Return the [X, Y] coordinate for the center point of the cell that contains the specified text.  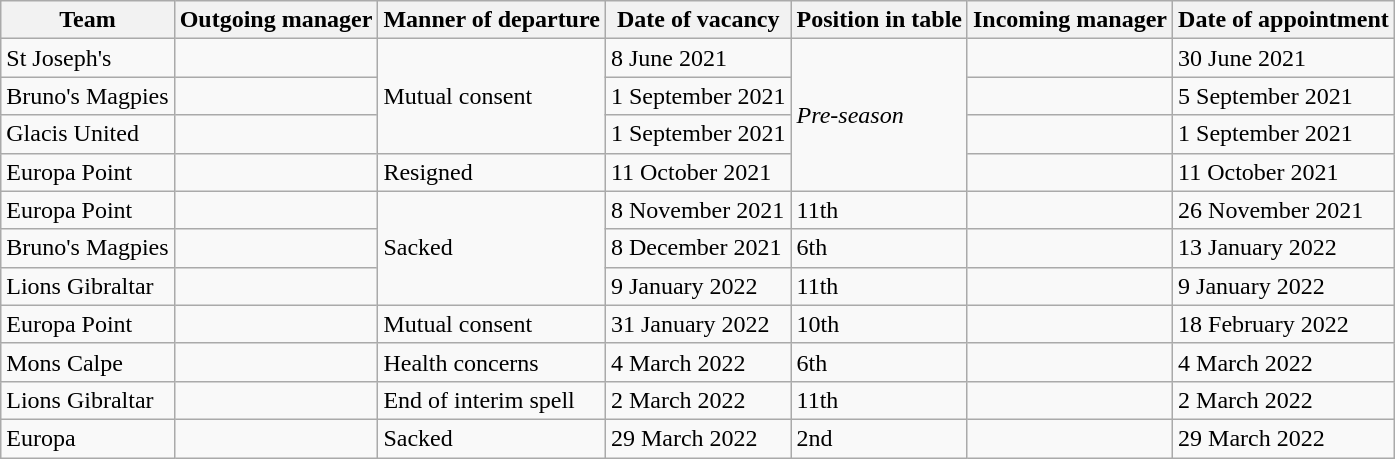
8 November 2021 [698, 210]
8 June 2021 [698, 58]
Europa [88, 438]
Date of appointment [1284, 20]
Mons Calpe [88, 362]
31 January 2022 [698, 324]
10th [879, 324]
Health concerns [492, 362]
Date of vacancy [698, 20]
Incoming manager [1070, 20]
Resigned [492, 172]
Position in table [879, 20]
Outgoing manager [276, 20]
Pre-season [879, 115]
Glacis United [88, 134]
2nd [879, 438]
End of interim spell [492, 400]
26 November 2021 [1284, 210]
8 December 2021 [698, 248]
Team [88, 20]
St Joseph's [88, 58]
13 January 2022 [1284, 248]
30 June 2021 [1284, 58]
5 September 2021 [1284, 96]
18 February 2022 [1284, 324]
Manner of departure [492, 20]
